Extract the [X, Y] coordinate from the center of the cell holding the provided text.  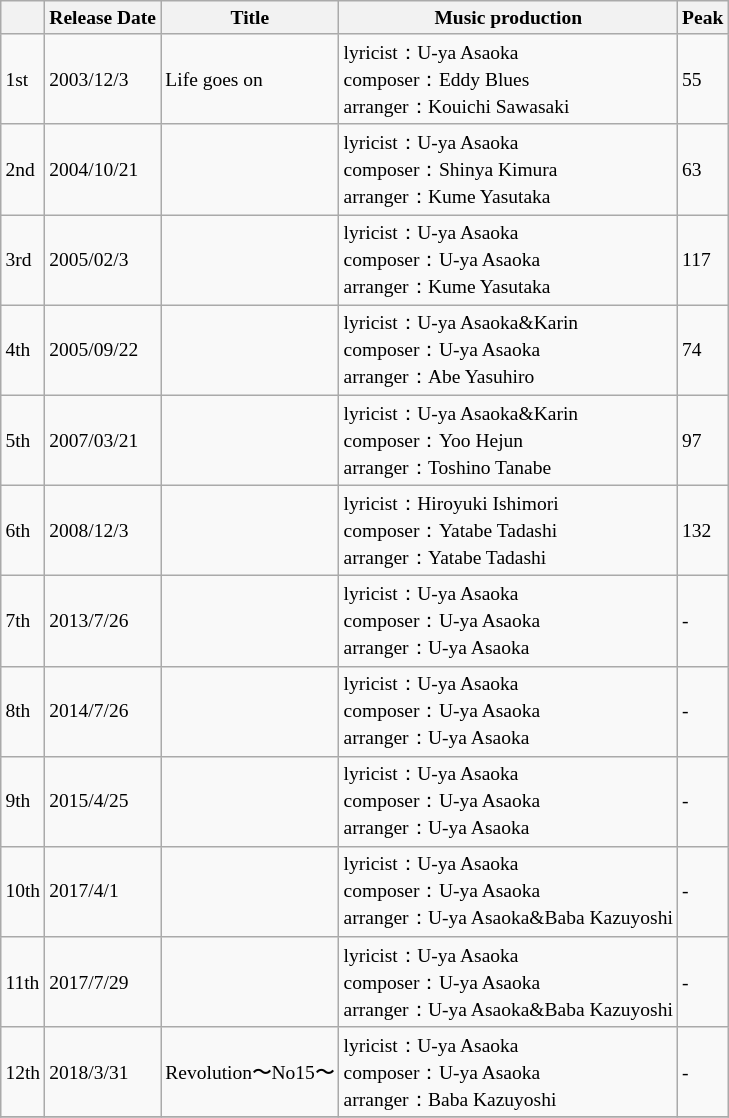
11th [23, 982]
117 [702, 260]
Release Date [103, 18]
lyricist：U-ya Asaoka&Karincomposer：Yoo Hejunarranger：Toshino Tanabe [508, 440]
10th [23, 892]
9th [23, 801]
2018/3/31 [103, 1072]
5th [23, 440]
Title [250, 18]
2017/7/29 [103, 982]
2004/10/21 [103, 169]
Music production [508, 18]
7th [23, 621]
2017/4/1 [103, 892]
Life goes on [250, 79]
6th [23, 530]
2003/12/3 [103, 79]
2015/4/25 [103, 801]
Peak [702, 18]
2005/09/22 [103, 350]
lyricist：U-ya Asaokacomposer：Shinya Kimuraarranger：Kume Yasutaka [508, 169]
lyricist：U-ya Asaokacomposer：Eddy Bluesarranger：Kouichi Sawasaki [508, 79]
55 [702, 79]
3rd [23, 260]
2013/7/26 [103, 621]
2014/7/26 [103, 711]
2005/02/3 [103, 260]
2007/03/21 [103, 440]
4th [23, 350]
1st [23, 79]
8th [23, 711]
63 [702, 169]
2008/12/3 [103, 530]
74 [702, 350]
132 [702, 530]
lyricist：U-ya Asaokacomposer：U-ya Asaokaarranger：Baba Kazuyoshi [508, 1072]
lyricist：U-ya Asaoka&Karincomposer：U-ya Asaokaarranger：Abe Yasuhiro [508, 350]
12th [23, 1072]
Revolution〜No15〜 [250, 1072]
lyricist：U-ya Asaokacomposer：U-ya Asaokaarranger：Kume Yasutaka [508, 260]
lyricist：Hiroyuki Ishimoricomposer：Yatabe Tadashiarranger：Yatabe Tadashi [508, 530]
97 [702, 440]
2nd [23, 169]
